Capture the cell that displays the provided text and extract its (x, y) central coordinate. 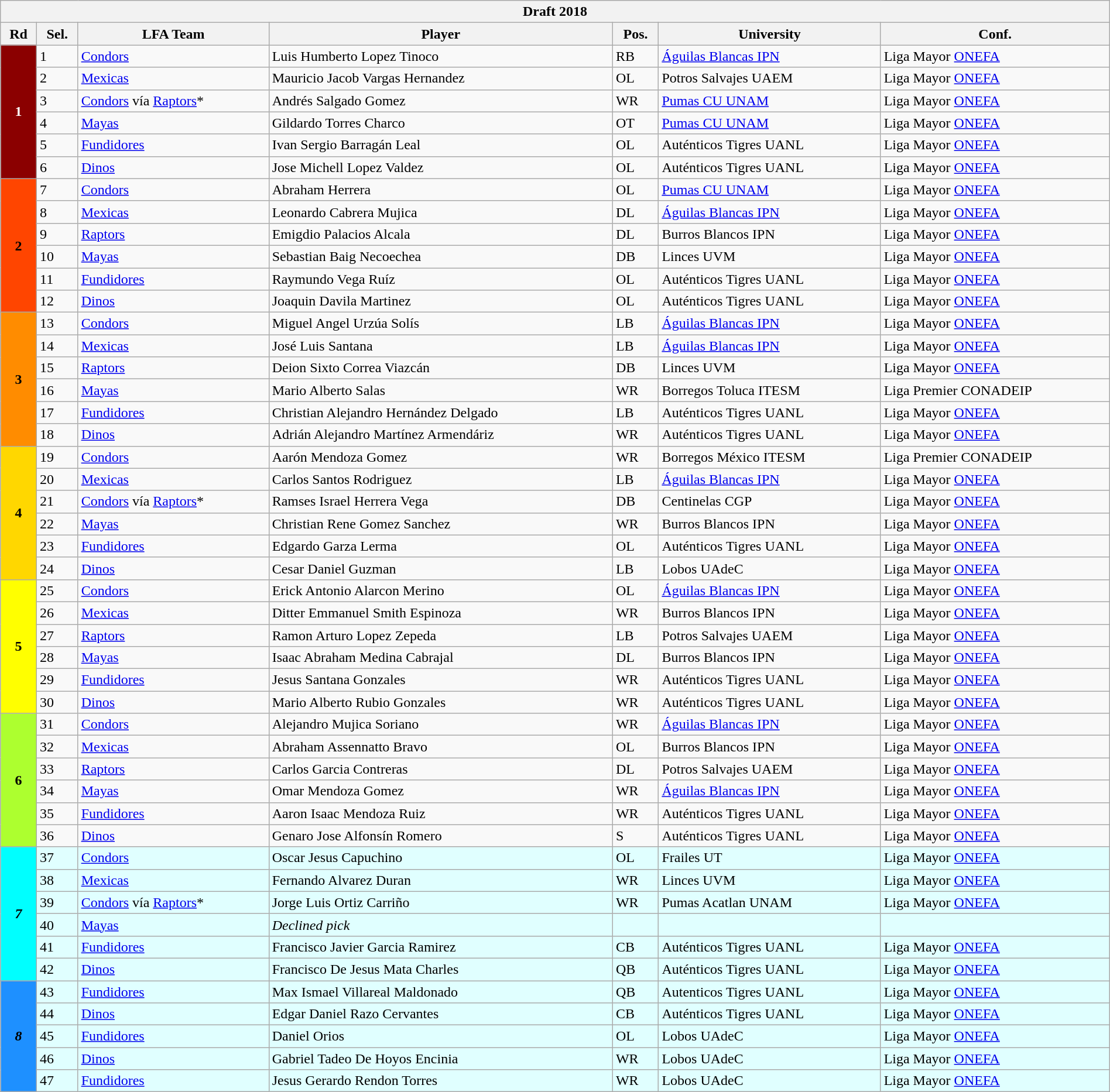
Borregos México ITESM (769, 457)
Alejandro Mujica Soriano (440, 724)
Jesus Santana Gonzales (440, 680)
22 (57, 524)
Abraham Assennatto Bravo (440, 747)
38 (57, 880)
Joaquin Davila Martinez (440, 301)
13 (57, 324)
Sel. (57, 34)
Francisco De Jesus Mata Charles (440, 969)
Christian Rene Gomez Sanchez (440, 524)
28 (57, 658)
29 (57, 680)
Oscar Jesus Capuchino (440, 858)
43 (57, 992)
Isaac Abraham Medina Cabrajal (440, 658)
14 (57, 346)
24 (57, 568)
RB (635, 56)
12 (57, 301)
46 (57, 1059)
Raymundo Vega Ruíz (440, 279)
Miguel Angel Urzúa Solís (440, 324)
37 (57, 858)
Genaro Jose Alfonsín Romero (440, 836)
Mauricio Jacob Vargas Hernandez (440, 78)
Francisco Javier Garcia Ramirez (440, 947)
Daniel Orios (440, 1036)
Frailes UT (769, 858)
Leonardo Cabrera Mujica (440, 212)
40 (57, 925)
José Luis Santana (440, 346)
33 (57, 769)
Fernando Alvarez Duran (440, 880)
Gildardo Torres Charco (440, 123)
Declined pick (440, 925)
Jorge Luis Ortiz Carriño (440, 902)
Jose Michell Lopez Valdez (440, 167)
32 (57, 747)
47 (57, 1081)
Pos. (635, 34)
Emigdio Palacios Alcala (440, 234)
23 (57, 546)
Christian Alejandro Hernández Delgado (440, 413)
Aarón Mendoza Gomez (440, 457)
Pumas Acatlan UNAM (769, 902)
25 (57, 590)
Ramses Israel Herrera Vega (440, 502)
9 (57, 234)
Edgar Daniel Razo Cervantes (440, 1014)
Borregos Toluca ITESM (769, 390)
39 (57, 902)
Erick Antonio Alarcon Merino (440, 590)
17 (57, 413)
S (635, 836)
26 (57, 613)
35 (57, 813)
Gabriel Tadeo De Hoyos Encinia (440, 1059)
Deion Sixto Correa Viazcán (440, 368)
27 (57, 635)
11 (57, 279)
Mario Alberto Salas (440, 390)
44 (57, 1014)
Jesus Gerardo Rendon Torres (440, 1081)
21 (57, 502)
45 (57, 1036)
Adrián Alejandro Martínez Armendáriz (440, 435)
18 (57, 435)
Max Ismael Villareal Maldonado (440, 992)
31 (57, 724)
19 (57, 457)
15 (57, 368)
Conf. (995, 34)
OT (635, 123)
Ramon Arturo Lopez Zepeda (440, 635)
Draft 2018 (555, 12)
Player (440, 34)
Autenticos Tigres UANL (769, 992)
20 (57, 479)
Abraham Herrera (440, 190)
42 (57, 969)
Ditter Emmanuel Smith Espinoza (440, 613)
Centinelas CGP (769, 502)
Mario Alberto Rubio Gonzales (440, 702)
Andrés Salgado Gomez (440, 101)
Ivan Sergio Barragán Leal (440, 145)
Cesar Daniel Guzman (440, 568)
Rd (19, 34)
16 (57, 390)
36 (57, 836)
Aaron Isaac Mendoza Ruiz (440, 813)
Carlos Santos Rodriguez (440, 479)
LFA Team (173, 34)
30 (57, 702)
Edgardo Garza Lerma (440, 546)
Sebastian Baig Necoechea (440, 256)
34 (57, 791)
University (769, 34)
10 (57, 256)
Carlos Garcia Contreras (440, 769)
41 (57, 947)
Omar Mendoza Gomez (440, 791)
Luis Humberto Lopez Tinoco (440, 56)
